Extract the [x, y] coordinate from the center of the cell holding the provided text.  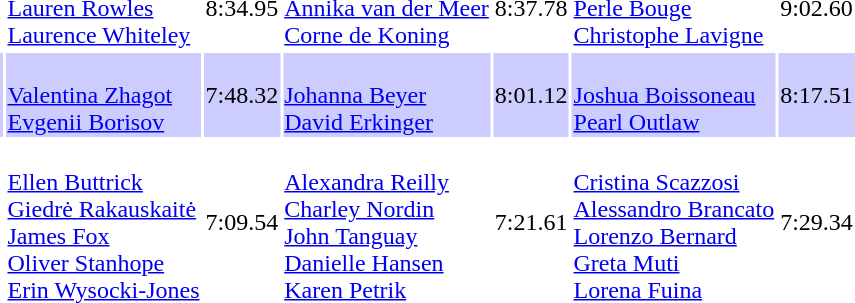
8:17.51 [817, 95]
Joshua BoissoneauPearl Outlaw [674, 95]
7:48.32 [242, 95]
8:01.12 [531, 95]
Valentina ZhagotEvgenii Borisov [104, 95]
Johanna BeyerDavid Erkinger [387, 95]
